Detect which cell encompasses the target text, then output its (x, y) center coordinate. 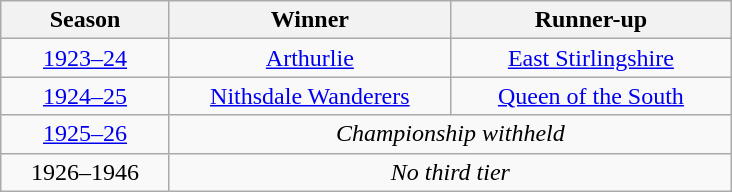
Season (86, 20)
1924–25 (86, 96)
No third tier (450, 172)
Runner-up (590, 20)
Winner (310, 20)
East Stirlingshire (590, 58)
1923–24 (86, 58)
Championship withheld (450, 134)
Arthurlie (310, 58)
1925–26 (86, 134)
1926–1946 (86, 172)
Nithsdale Wanderers (310, 96)
Queen of the South (590, 96)
